Detect which cell encompasses the target text, then output its (x, y) center coordinate. 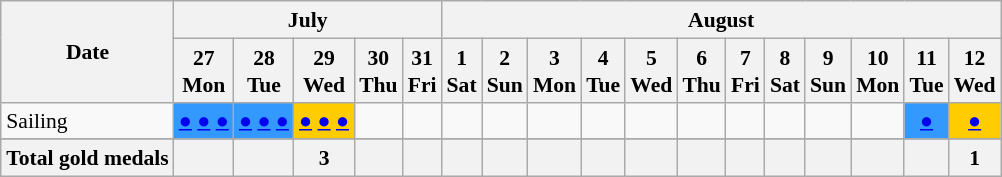
11Tue (926, 70)
3Mon (554, 70)
29Wed (324, 70)
Date (87, 52)
Sailing (87, 120)
30Thu (378, 70)
1 (975, 158)
1Sat (462, 70)
28Tue (264, 70)
31Fri (422, 70)
8Sat (785, 70)
July (308, 20)
27Mon (204, 70)
7Fri (746, 70)
4Tue (603, 70)
5Wed (651, 70)
3 (324, 158)
6Thu (702, 70)
2Sun (505, 70)
9Sun (828, 70)
August (722, 20)
12Wed (975, 70)
Total gold medals (87, 158)
10Mon (878, 70)
